Detect which cell encompasses the target text, then output its (x, y) center coordinate. 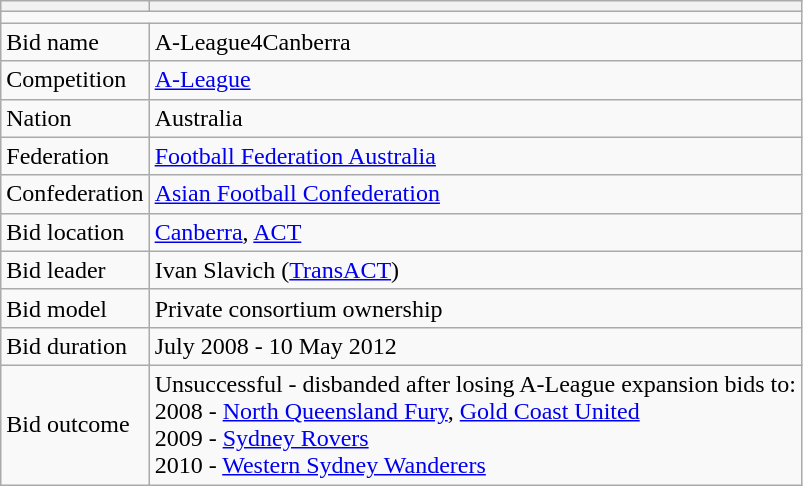
Bid location (75, 232)
Bid outcome (75, 424)
Asian Football Confederation (475, 194)
A-League4Canberra (475, 42)
Federation (75, 156)
Bid duration (75, 346)
Football Federation Australia (475, 156)
Nation (75, 118)
Bid leader (75, 270)
Confederation (75, 194)
Australia (475, 118)
A-League (475, 80)
Bid name (75, 42)
Competition (75, 80)
Canberra, ACT (475, 232)
Ivan Slavich (TransACT) (475, 270)
July 2008 - 10 May 2012 (475, 346)
Private consortium ownership (475, 308)
Bid model (75, 308)
